Output the (X, Y) coordinate of the center of the cell containing the given text.  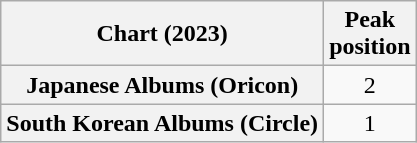
Japanese Albums (Oricon) (162, 85)
2 (370, 85)
1 (370, 123)
Chart (2023) (162, 34)
South Korean Albums (Circle) (162, 123)
Peakposition (370, 34)
